Scan for the cell matching the given text and deliver its (X, Y) coordinate at center. 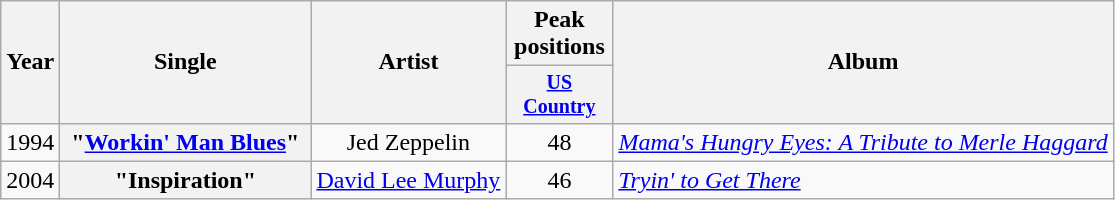
2004 (30, 180)
Album (863, 62)
Mama's Hungry Eyes: A Tribute to Merle Haggard (863, 142)
46 (560, 180)
"Inspiration" (186, 180)
1994 (30, 142)
"Workin' Man Blues" (186, 142)
Artist (408, 62)
Peak positions (560, 34)
David Lee Murphy (408, 180)
Single (186, 62)
48 (560, 142)
Year (30, 62)
US Country (560, 94)
Tryin' to Get There (863, 180)
Jed Zeppelin (408, 142)
